Detect which cell encompasses the target text, then output its [X, Y] center coordinate. 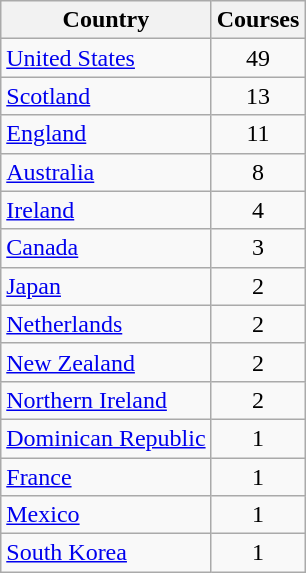
Australia [106, 172]
Netherlands [106, 324]
Courses [258, 20]
United States [106, 58]
England [106, 134]
Scotland [106, 96]
Canada [106, 248]
France [106, 477]
3 [258, 248]
13 [258, 96]
Japan [106, 286]
New Zealand [106, 362]
Mexico [106, 515]
Dominican Republic [106, 438]
Northern Ireland [106, 400]
8 [258, 172]
4 [258, 210]
South Korea [106, 553]
Country [106, 20]
Ireland [106, 210]
49 [258, 58]
11 [258, 134]
